Output the [X, Y] coordinate of the center of the cell containing the given text.  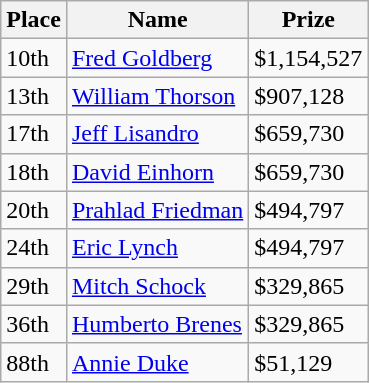
17th [34, 134]
24th [34, 248]
18th [34, 172]
13th [34, 96]
Name [157, 20]
36th [34, 324]
Eric Lynch [157, 248]
$51,129 [308, 362]
10th [34, 58]
Place [34, 20]
88th [34, 362]
20th [34, 210]
Annie Duke [157, 362]
Prahlad Friedman [157, 210]
$907,128 [308, 96]
Jeff Lisandro [157, 134]
Humberto Brenes [157, 324]
William Thorson [157, 96]
Prize [308, 20]
$1,154,527 [308, 58]
David Einhorn [157, 172]
Fred Goldberg [157, 58]
29th [34, 286]
Mitch Schock [157, 286]
